Determine the (x, y) coordinate at the center of the cell enclosing the given text.  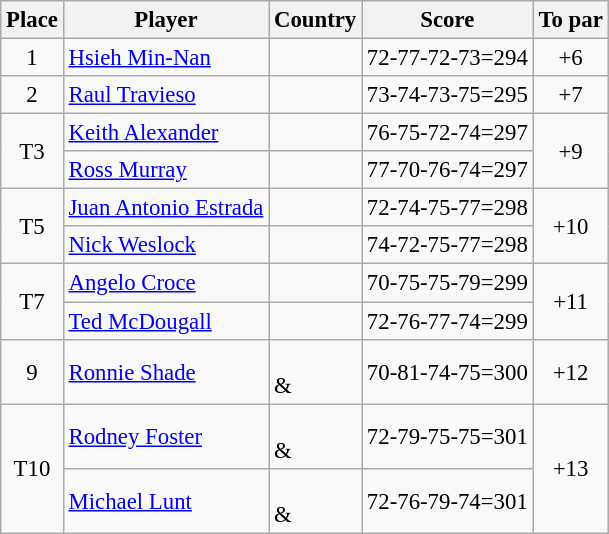
Hsieh Min-Nan (166, 58)
72-77-72-73=294 (448, 58)
+7 (570, 95)
72-76-77-74=299 (448, 321)
70-75-75-79=299 (448, 283)
70-81-74-75=300 (448, 372)
Player (166, 20)
+6 (570, 58)
Ronnie Shade (166, 372)
Country (316, 20)
+12 (570, 372)
Nick Weslock (166, 245)
Juan Antonio Estrada (166, 208)
Ross Murray (166, 170)
77-70-76-74=297 (448, 170)
2 (32, 95)
Place (32, 20)
72-79-75-75=301 (448, 436)
9 (32, 372)
73-74-73-75=295 (448, 95)
1 (32, 58)
+11 (570, 302)
+10 (570, 226)
Keith Alexander (166, 133)
T5 (32, 226)
+13 (570, 468)
T7 (32, 302)
74-72-75-77=298 (448, 245)
76-75-72-74=297 (448, 133)
T10 (32, 468)
+9 (570, 152)
Score (448, 20)
Angelo Croce (166, 283)
72-74-75-77=298 (448, 208)
Rodney Foster (166, 436)
Ted McDougall (166, 321)
Michael Lunt (166, 500)
To par (570, 20)
Raul Travieso (166, 95)
72-76-79-74=301 (448, 500)
T3 (32, 152)
